Provide the (X, Y) coordinate of the cell's center where the given text is located.  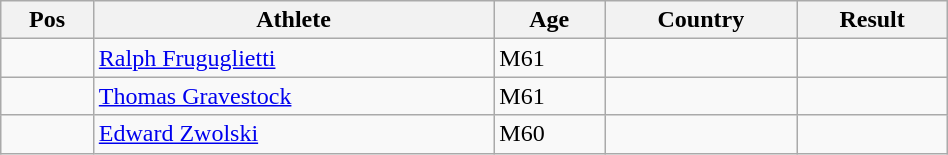
Athlete (294, 20)
Result (872, 20)
Thomas Gravestock (294, 96)
Age (550, 20)
Ralph Fruguglietti (294, 58)
M60 (550, 134)
Pos (48, 20)
Edward Zwolski (294, 134)
Country (701, 20)
